Search for the cell housing the specified text and yield its (x, y) center coordinate. 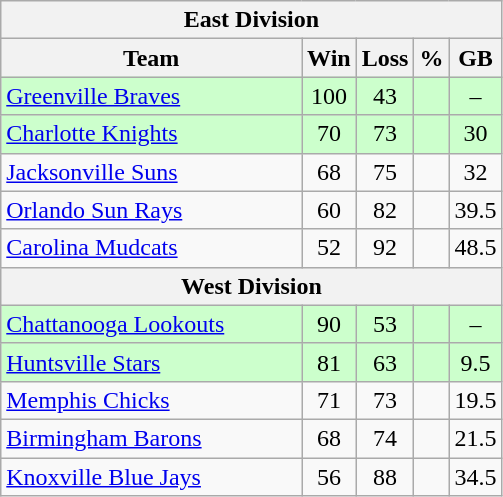
West Division (252, 286)
30 (476, 134)
Team (152, 58)
Carolina Mudcats (152, 248)
53 (385, 324)
52 (330, 248)
56 (330, 477)
21.5 (476, 438)
74 (385, 438)
48.5 (476, 248)
% (432, 58)
Charlotte Knights (152, 134)
60 (330, 210)
88 (385, 477)
Chattanooga Lookouts (152, 324)
75 (385, 172)
Orlando Sun Rays (152, 210)
71 (330, 400)
92 (385, 248)
Greenville Braves (152, 96)
Win (330, 58)
Loss (385, 58)
70 (330, 134)
100 (330, 96)
90 (330, 324)
GB (476, 58)
39.5 (476, 210)
34.5 (476, 477)
32 (476, 172)
19.5 (476, 400)
East Division (252, 20)
Jacksonville Suns (152, 172)
43 (385, 96)
Memphis Chicks (152, 400)
Birmingham Barons (152, 438)
Huntsville Stars (152, 362)
81 (330, 362)
63 (385, 362)
9.5 (476, 362)
82 (385, 210)
Knoxville Blue Jays (152, 477)
